Locate the cell with the specified text and output its [X, Y] center coordinate. 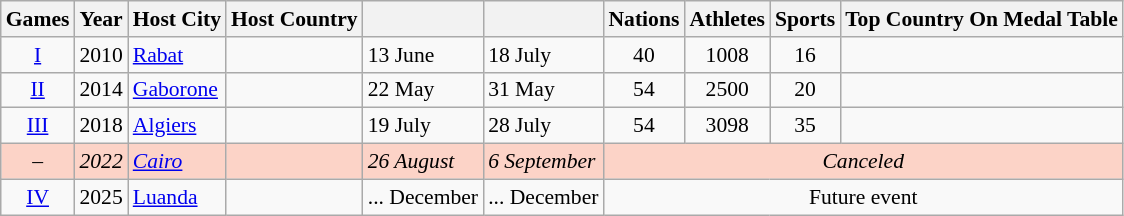
Year [100, 19]
19 July [423, 126]
Host Country [294, 19]
16 [805, 55]
Algiers [177, 126]
III [38, 126]
18 July [543, 55]
IV [38, 197]
20 [805, 90]
6 September [543, 162]
40 [644, 55]
Athletes [727, 19]
Rabat [177, 55]
Gaborone [177, 90]
Luanda [177, 197]
Nations [644, 19]
II [38, 90]
2500 [727, 90]
3098 [727, 126]
2025 [100, 197]
1008 [727, 55]
2022 [100, 162]
13 June [423, 55]
2014 [100, 90]
2018 [100, 126]
Cairo [177, 162]
Sports [805, 19]
22 May [423, 90]
35 [805, 126]
Future event [863, 197]
Top Country On Medal Table [982, 19]
28 July [543, 126]
I [38, 55]
2010 [100, 55]
31 May [543, 90]
Host City [177, 19]
Games [38, 19]
– [38, 162]
26 August [423, 162]
Canceled [863, 162]
